Capture the cell that displays the provided text and extract its (X, Y) central coordinate. 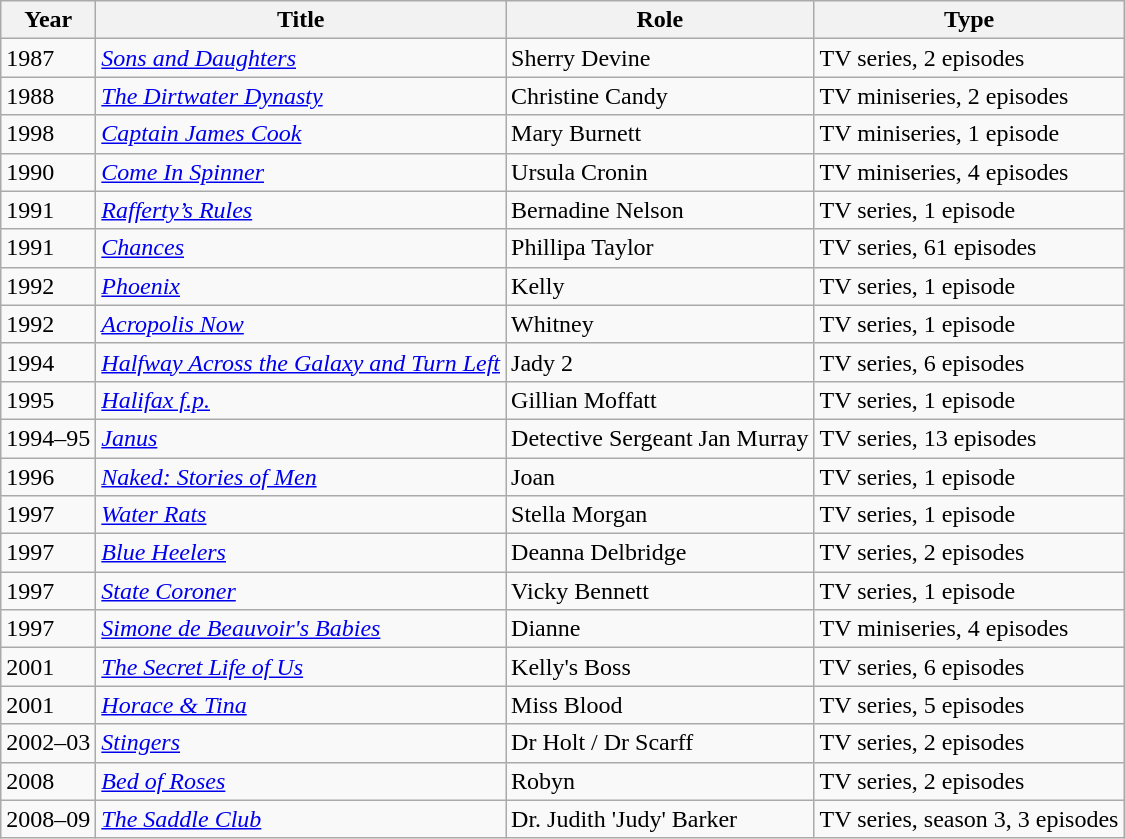
Kelly's Boss (660, 667)
Type (969, 20)
Janus (301, 438)
Gillian Moffatt (660, 400)
The Saddle Club (301, 819)
Chances (301, 248)
2008 (48, 781)
TV miniseries, 1 episode (969, 134)
Naked: Stories of Men (301, 477)
TV series, 13 episodes (969, 438)
Mary Burnett (660, 134)
1995 (48, 400)
Blue Heelers (301, 553)
Dr Holt / Dr Scarff (660, 743)
1987 (48, 58)
Deanna Delbridge (660, 553)
Horace & Tina (301, 705)
Year (48, 20)
TV miniseries, 2 episodes (969, 96)
Sons and Daughters (301, 58)
Vicky Bennett (660, 591)
Stingers (301, 743)
1996 (48, 477)
Whitney (660, 324)
TV series, 5 episodes (969, 705)
TV series, 61 episodes (969, 248)
Jady 2 (660, 362)
Miss Blood (660, 705)
Captain James Cook (301, 134)
1990 (48, 172)
1998 (48, 134)
Halfway Across the Galaxy and Turn Left (301, 362)
Stella Morgan (660, 515)
Rafferty’s Rules (301, 210)
1994 (48, 362)
Ursula Cronin (660, 172)
Phillipa Taylor (660, 248)
Halifax f.p. (301, 400)
TV series, season 3, 3 episodes (969, 819)
Joan (660, 477)
Bed of Roses (301, 781)
The Secret Life of Us (301, 667)
Sherry Devine (660, 58)
Water Rats (301, 515)
1994–95 (48, 438)
Christine Candy (660, 96)
Come In Spinner (301, 172)
Dr. Judith 'Judy' Barker (660, 819)
Simone de Beauvoir's Babies (301, 629)
State Coroner (301, 591)
Title (301, 20)
2008–09 (48, 819)
Acropolis Now (301, 324)
Robyn (660, 781)
Phoenix (301, 286)
The Dirtwater Dynasty (301, 96)
Bernadine Nelson (660, 210)
Role (660, 20)
Kelly (660, 286)
Dianne (660, 629)
2002–03 (48, 743)
1988 (48, 96)
Detective Sergeant Jan Murray (660, 438)
